Provide the [X, Y] coordinate of the cell's center where the given text is located.  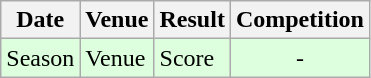
Season [40, 58]
- [300, 58]
Result [192, 20]
Date [40, 20]
Competition [300, 20]
Score [192, 58]
